Capture the cell that displays the provided text and extract its (X, Y) central coordinate. 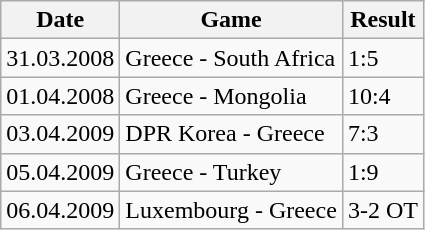
Luxembourg - Greece (232, 210)
1:5 (382, 58)
03.04.2009 (60, 134)
Result (382, 20)
10:4 (382, 96)
Greece - Turkey (232, 172)
1:9 (382, 172)
Date (60, 20)
01.04.2008 (60, 96)
3-2 OT (382, 210)
Game (232, 20)
Greece - South Africa (232, 58)
DPR Korea - Greece (232, 134)
05.04.2009 (60, 172)
Greece - Mongolia (232, 96)
31.03.2008 (60, 58)
06.04.2009 (60, 210)
7:3 (382, 134)
